Locate the cell with the specified text and output its (x, y) center coordinate. 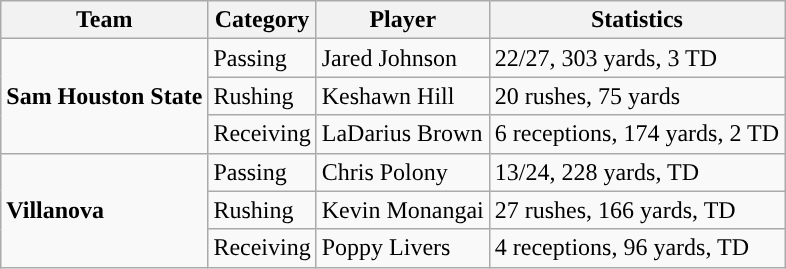
LaDarius Brown (402, 134)
Category (262, 20)
Keshawn Hill (402, 96)
Player (402, 20)
27 rushes, 166 yards, TD (636, 210)
Chris Polony (402, 172)
4 receptions, 96 yards, TD (636, 248)
Team (104, 20)
Poppy Livers (402, 248)
Sam Houston State (104, 96)
6 receptions, 174 yards, 2 TD (636, 134)
20 rushes, 75 yards (636, 96)
Statistics (636, 20)
Villanova (104, 210)
22/27, 303 yards, 3 TD (636, 58)
Kevin Monangai (402, 210)
13/24, 228 yards, TD (636, 172)
Jared Johnson (402, 58)
